For the text-containing cell, return its midpoint in (x, y) coordinate format. 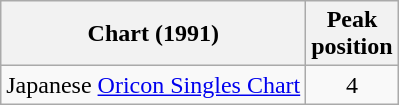
Peakposition (352, 34)
Chart (1991) (154, 34)
4 (352, 85)
Japanese Oricon Singles Chart (154, 85)
